For the text-containing cell, return its midpoint in [x, y] coordinate format. 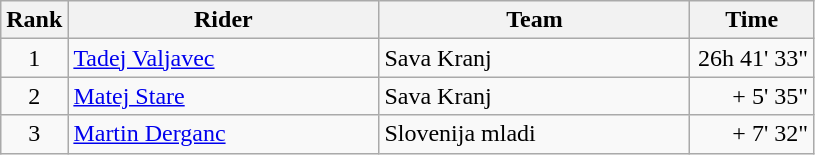
2 [34, 96]
+ 7' 32" [752, 134]
3 [34, 134]
Matej Stare [224, 96]
Martin Derganc [224, 134]
Time [752, 20]
26h 41' 33" [752, 58]
Team [534, 20]
Rider [224, 20]
1 [34, 58]
Tadej Valjavec [224, 58]
+ 5' 35" [752, 96]
Slovenija mladi [534, 134]
Rank [34, 20]
